Find where the given text appears and provide that cell's center as [X, Y] coordinate. 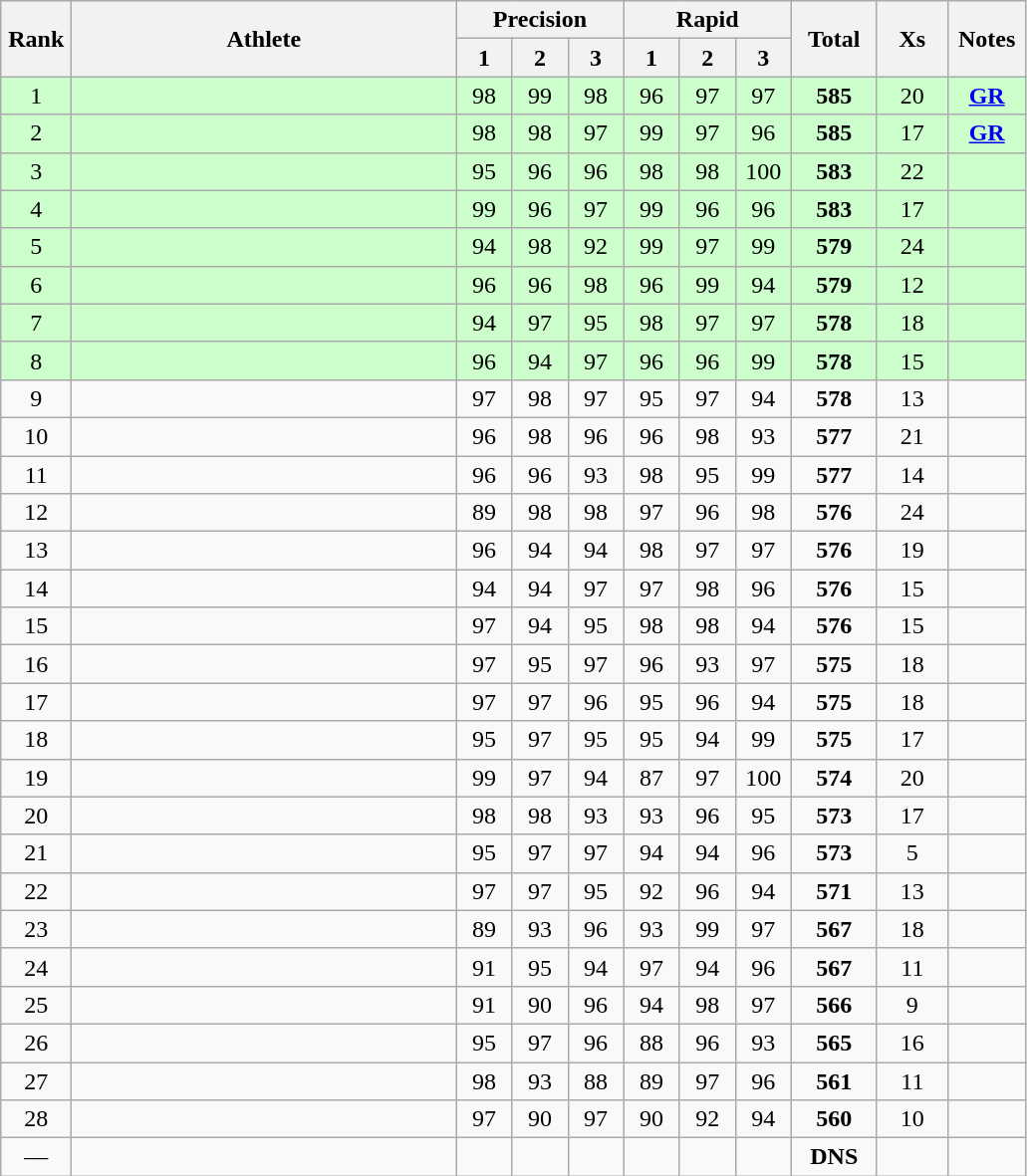
574 [834, 778]
DNS [834, 1157]
— [36, 1157]
27 [36, 1080]
25 [36, 1005]
4 [36, 209]
87 [651, 778]
Rapid [707, 20]
Notes [986, 39]
Total [834, 39]
8 [36, 360]
561 [834, 1080]
566 [834, 1005]
6 [36, 285]
571 [834, 891]
560 [834, 1119]
Precision [540, 20]
Xs [912, 39]
Rank [36, 39]
7 [36, 323]
23 [36, 929]
26 [36, 1043]
28 [36, 1119]
565 [834, 1043]
Athlete [264, 39]
